Detect which cell encompasses the target text, then output its [x, y] center coordinate. 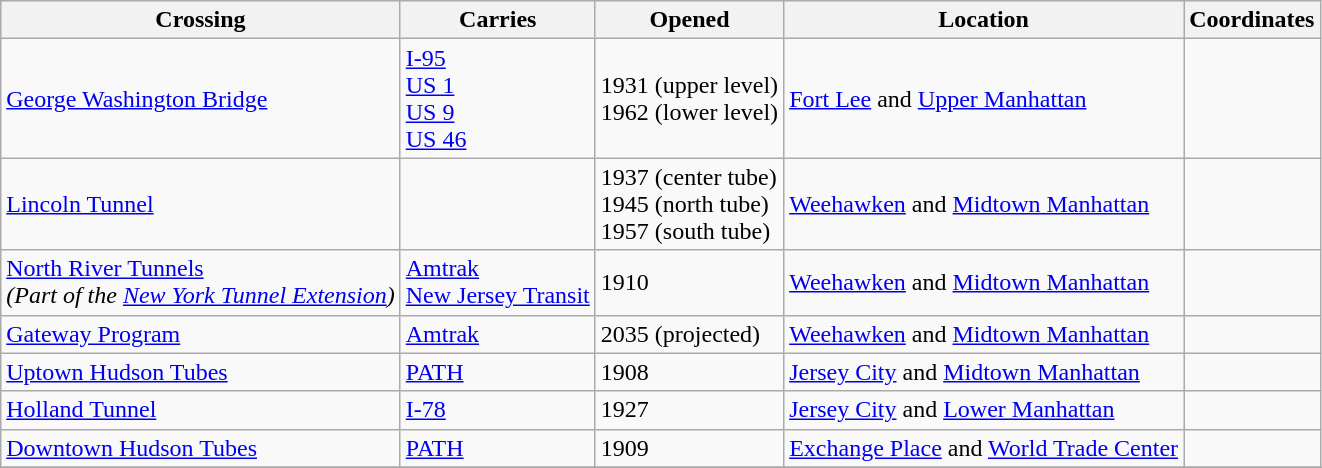
George Washington Bridge [200, 98]
North River Tunnels(Part of the New York Tunnel Extension) [200, 282]
1908 [689, 372]
1937 (center tube)1945 (north tube)1957 (south tube) [689, 204]
Coordinates [1252, 20]
1909 [689, 448]
Jersey City and Midtown Manhattan [984, 372]
Jersey City and Lower Manhattan [984, 410]
Downtown Hudson Tubes [200, 448]
I-78 [498, 410]
Opened [689, 20]
Exchange Place and World Trade Center [984, 448]
I-95 US 1 US 9 US 46 [498, 98]
Gateway Program [200, 334]
Holland Tunnel [200, 410]
Crossing [200, 20]
Uptown Hudson Tubes [200, 372]
Carries [498, 20]
Fort Lee and Upper Manhattan [984, 98]
Location [984, 20]
1927 [689, 410]
Lincoln Tunnel [200, 204]
Amtrak [498, 334]
AmtrakNew Jersey Transit [498, 282]
2035 (projected) [689, 334]
1931 (upper level)1962 (lower level) [689, 98]
1910 [689, 282]
